For the text-containing cell, return its midpoint in (X, Y) coordinate format. 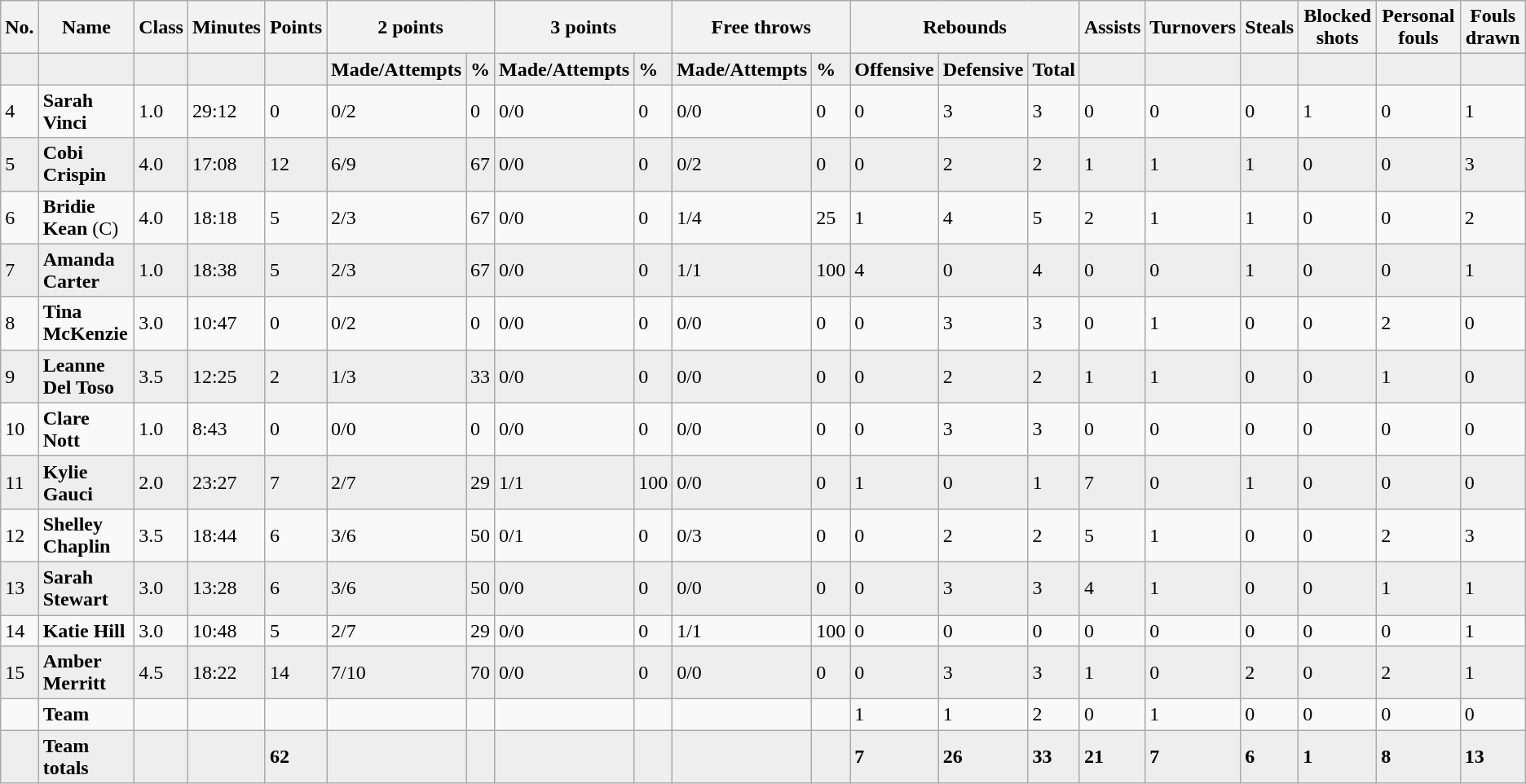
Shelley Chaplin (86, 535)
Sarah Vinci (86, 111)
2 points (410, 28)
Turnovers (1193, 28)
Blocked shots (1338, 28)
Minutes (227, 28)
4.5 (161, 673)
Bridie Kean (C) (86, 217)
3 points (584, 28)
9 (20, 377)
15 (20, 673)
Cobi Crispin (86, 165)
18:44 (227, 535)
2.0 (161, 482)
1/3 (396, 377)
0/3 (742, 535)
No. (20, 28)
18:18 (227, 217)
Personal fouls (1418, 28)
Amber Merritt (86, 673)
Sarah Stewart (86, 588)
Amanda Carter (86, 271)
10:47 (227, 323)
6/9 (396, 165)
Name (86, 28)
18:38 (227, 271)
Points (295, 28)
70 (481, 673)
Steals (1270, 28)
10 (20, 429)
26 (983, 756)
1/4 (742, 217)
Clare Nott (86, 429)
21 (1112, 756)
25 (831, 217)
7/10 (396, 673)
23:27 (227, 482)
0/1 (564, 535)
Kylie Gauci (86, 482)
Leanne Del Toso (86, 377)
Tina McKenzie (86, 323)
12:25 (227, 377)
Fouls drawn (1493, 28)
Class (161, 28)
11 (20, 482)
Defensive (983, 69)
17:08 (227, 165)
Total (1054, 69)
13:28 (227, 588)
Team totals (86, 756)
62 (295, 756)
10:48 (227, 630)
Rebounds (965, 28)
8:43 (227, 429)
Katie Hill (86, 630)
Assists (1112, 28)
Free throws (761, 28)
Team (86, 715)
Offensive (894, 69)
29:12 (227, 111)
18:22 (227, 673)
